Detect which cell encompasses the target text, then output its (X, Y) center coordinate. 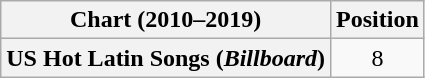
Chart (2010–2019) (166, 20)
Position (378, 20)
8 (378, 58)
US Hot Latin Songs (Billboard) (166, 58)
